Pinpoint the cell where the given text exists, returning its (X, Y) midpoint coordinate. 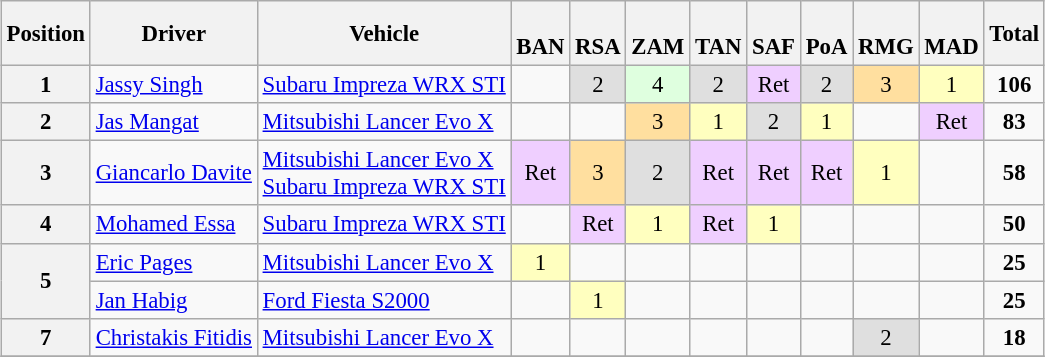
Vehicle (384, 34)
Christakis Fitidis (174, 337)
RSA (598, 34)
83 (1014, 122)
106 (1014, 85)
Ford Fiesta S2000 (384, 300)
7 (46, 337)
Eric Pages (174, 262)
Mohamed Essa (174, 224)
MAD (952, 34)
58 (1014, 174)
Position (46, 34)
50 (1014, 224)
Jassy Singh (174, 85)
SAF (774, 34)
PoA (826, 34)
Jas Mangat (174, 122)
18 (1014, 337)
Jan Habig (174, 300)
TAN (718, 34)
Driver (174, 34)
Giancarlo Davite (174, 174)
BAN (540, 34)
Total (1014, 34)
5 (46, 280)
RMG (886, 34)
Mitsubishi Lancer Evo X Subaru Impreza WRX STI (384, 174)
ZAM (658, 34)
